Locate the cell with the specified text and output its [X, Y] center coordinate. 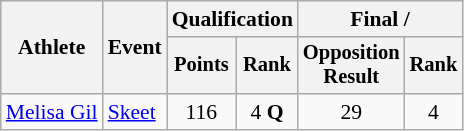
Event [135, 48]
4 [434, 112]
4 Q [267, 112]
OppositionResult [352, 66]
Qualification [232, 19]
Skeet [135, 112]
29 [352, 112]
116 [202, 112]
Melisa Gil [52, 112]
Points [202, 66]
Final / [380, 19]
Athlete [52, 48]
